Pinpoint the cell where the given text exists, returning its [X, Y] midpoint coordinate. 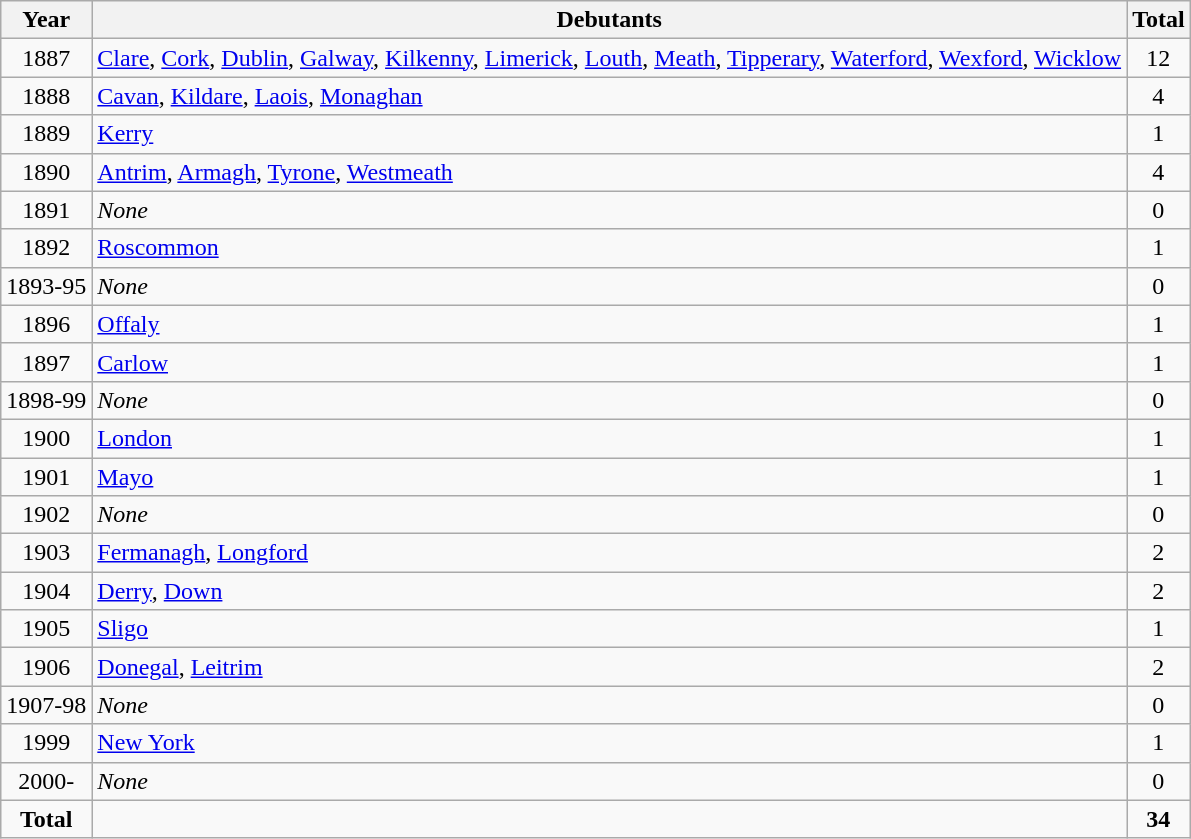
Offaly [610, 324]
Donegal, Leitrim [610, 667]
Antrim, Armagh, Tyrone, Westmeath [610, 172]
Roscommon [610, 248]
1891 [46, 210]
2000- [46, 781]
1900 [46, 438]
34 [1159, 819]
Clare, Cork, Dublin, Galway, Kilkenny, Limerick, Louth, Meath, Tipperary, Waterford, Wexford, Wicklow [610, 58]
Fermanagh, Longford [610, 553]
1905 [46, 629]
Derry, Down [610, 591]
1907-98 [46, 705]
Cavan, Kildare, Laois, Monaghan [610, 96]
1903 [46, 553]
1906 [46, 667]
1901 [46, 477]
1897 [46, 362]
1893-95 [46, 286]
1999 [46, 743]
Mayo [610, 477]
1890 [46, 172]
London [610, 438]
New York [610, 743]
Carlow [610, 362]
1904 [46, 591]
1898-99 [46, 400]
Sligo [610, 629]
1892 [46, 248]
1896 [46, 324]
Debutants [610, 20]
1902 [46, 515]
1887 [46, 58]
Year [46, 20]
Kerry [610, 134]
1888 [46, 96]
1889 [46, 134]
12 [1159, 58]
